Identify which cell holds the provided text, then report its (X, Y) central coordinate. 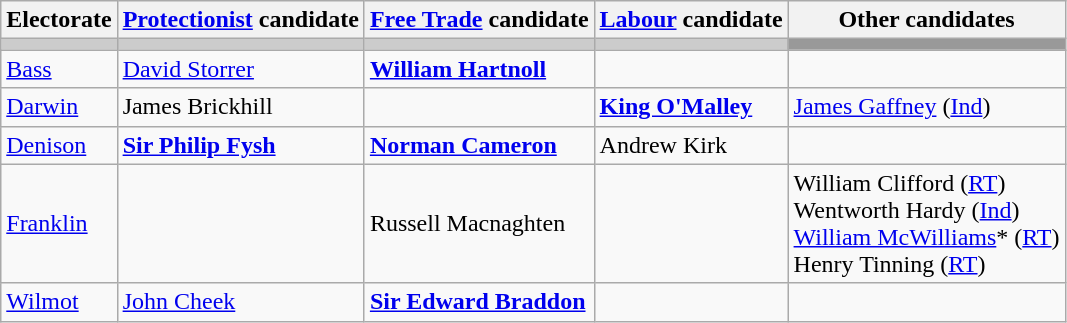
Darwin (59, 107)
William Hartnoll (479, 69)
Labour candidate (691, 20)
Wilmot (59, 302)
Electorate (59, 20)
Other candidates (926, 20)
Free Trade candidate (479, 20)
John Cheek (240, 302)
James Gaffney (Ind) (926, 107)
Bass (59, 69)
Denison (59, 145)
Sir Philip Fysh (240, 145)
King O'Malley (691, 107)
Franklin (59, 224)
William Clifford (RT)Wentworth Hardy (Ind)William McWilliams* (RT)Henry Tinning (RT) (926, 224)
Sir Edward Braddon (479, 302)
David Storrer (240, 69)
Protectionist candidate (240, 20)
Norman Cameron (479, 145)
Andrew Kirk (691, 145)
James Brickhill (240, 107)
Russell Macnaghten (479, 224)
